For the text-containing cell, return its midpoint in (x, y) coordinate format. 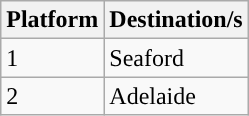
Seaford (176, 58)
Adelaide (176, 96)
2 (52, 96)
Platform (52, 20)
Destination/s (176, 20)
1 (52, 58)
